Output the (X, Y) coordinate of the center of the cell containing the given text.  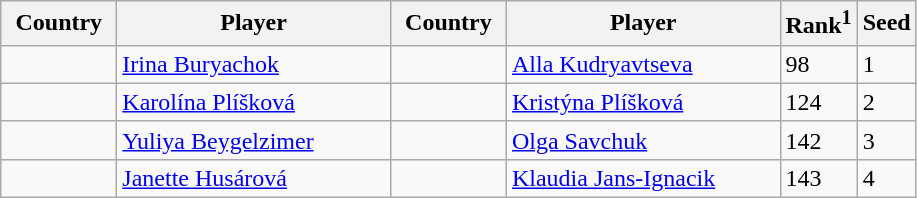
Olga Savchuk (643, 140)
124 (818, 102)
Janette Husárová (254, 178)
1 (886, 64)
Rank1 (818, 24)
142 (818, 140)
4 (886, 178)
143 (818, 178)
Seed (886, 24)
Irina Buryachok (254, 64)
Kristýna Plíšková (643, 102)
3 (886, 140)
Klaudia Jans-Ignacik (643, 178)
Karolína Plíšková (254, 102)
98 (818, 64)
2 (886, 102)
Yuliya Beygelzimer (254, 140)
Alla Kudryavtseva (643, 64)
